Return (x, y) of the center of cell containing provided text 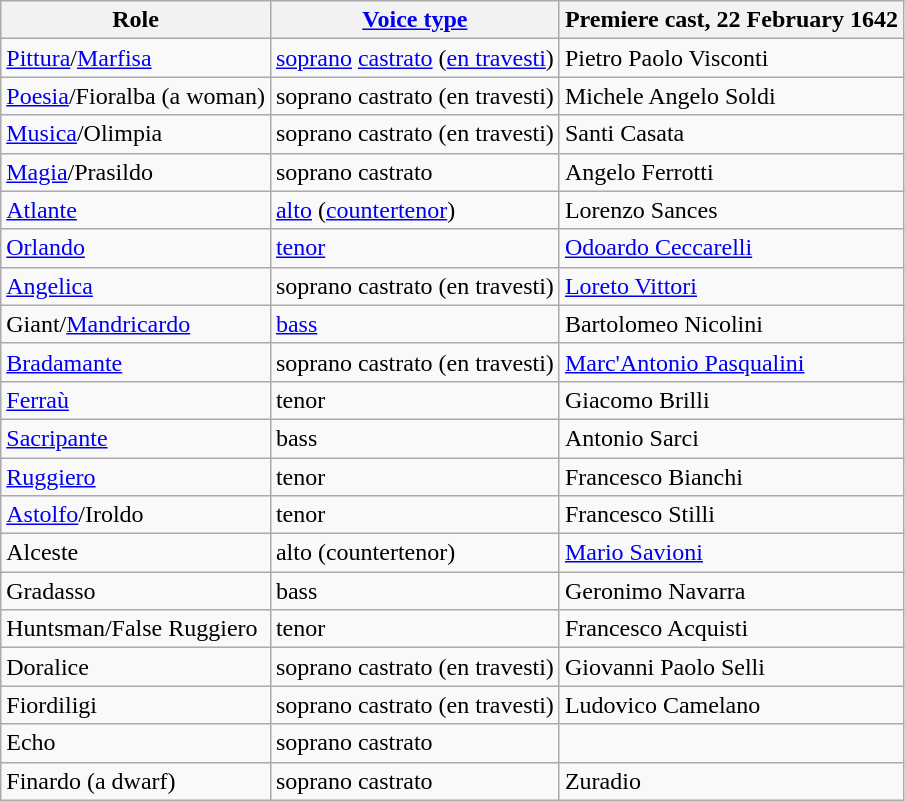
Doralice (136, 667)
Fiordiligi (136, 705)
Giacomo Brilli (731, 400)
Pittura/Marfisa (136, 58)
Sacripante (136, 438)
Loreto Vittori (731, 286)
Lorenzo Sances (731, 210)
Antonio Sarci (731, 438)
Ludovico Camelano (731, 705)
Santi Casata (731, 134)
Magia/Prasildo (136, 172)
Finardo (a dwarf) (136, 781)
Voice type (414, 20)
Pietro Paolo Visconti (731, 58)
Odoardo Ceccarelli (731, 248)
Francesco Bianchi (731, 477)
Marc'Antonio Pasqualini (731, 362)
Michele Angelo Soldi (731, 96)
Giant/Mandricardo (136, 324)
Angelica (136, 286)
Giovanni Paolo Selli (731, 667)
Astolfo/Iroldo (136, 515)
Bartolomeo Nicolini (731, 324)
Premiere cast, 22 February 1642 (731, 20)
Francesco Acquisti (731, 629)
Ruggiero (136, 477)
Huntsman/False Ruggiero (136, 629)
Alceste (136, 553)
Geronimo Navarra (731, 591)
Ferraù (136, 400)
Bradamante (136, 362)
Atlante (136, 210)
Poesia/Fioralba (a woman) (136, 96)
Francesco Stilli (731, 515)
Musica/Olimpia (136, 134)
Mario Savioni (731, 553)
Zuradio (731, 781)
Gradasso (136, 591)
Angelo Ferrotti (731, 172)
Role (136, 20)
Echo (136, 743)
Orlando (136, 248)
